From the cell containing the given text, extract its center point as [x, y] coordinate. 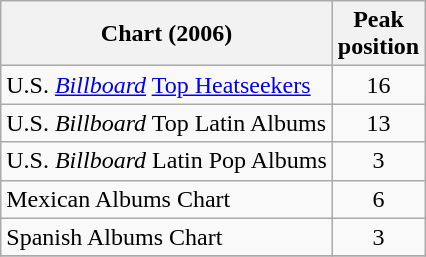
U.S. Billboard Top Heatseekers [167, 85]
16 [378, 85]
Mexican Albums Chart [167, 199]
Spanish Albums Chart [167, 237]
U.S. Billboard Latin Pop Albums [167, 161]
6 [378, 199]
U.S. Billboard Top Latin Albums [167, 123]
13 [378, 123]
Chart (2006) [167, 34]
Peakposition [378, 34]
